Capture the cell that displays the provided text and extract its (X, Y) central coordinate. 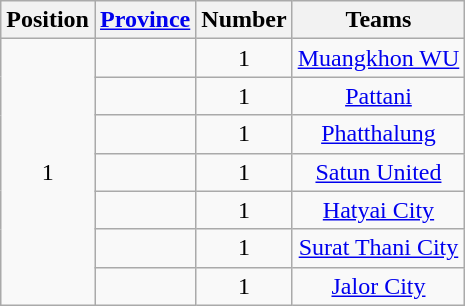
Satun United (378, 172)
Jalor City (378, 286)
Teams (378, 20)
Hatyai City (378, 210)
Phatthalung (378, 134)
Surat Thani City (378, 248)
Province (144, 20)
Muangkhon WU (378, 58)
Position (48, 20)
Pattani (378, 96)
Number (244, 20)
